Extract the (X, Y) coordinate from the center of the cell holding the provided text.  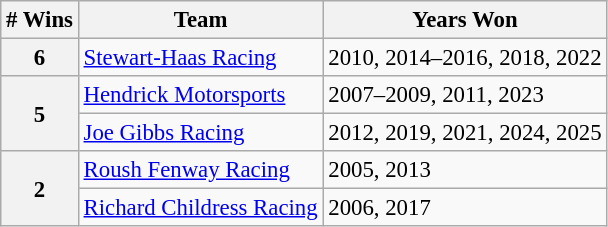
Years Won (465, 20)
2 (40, 188)
Stewart-Haas Racing (200, 58)
2012, 2019, 2021, 2024, 2025 (465, 133)
2007–2009, 2011, 2023 (465, 95)
Roush Fenway Racing (200, 170)
5 (40, 114)
Team (200, 20)
Hendrick Motorsports (200, 95)
Joe Gibbs Racing (200, 133)
2006, 2017 (465, 208)
6 (40, 58)
2005, 2013 (465, 170)
2010, 2014–2016, 2018, 2022 (465, 58)
# Wins (40, 20)
Richard Childress Racing (200, 208)
